Find where the given text appears and provide that cell's center as [X, Y] coordinate. 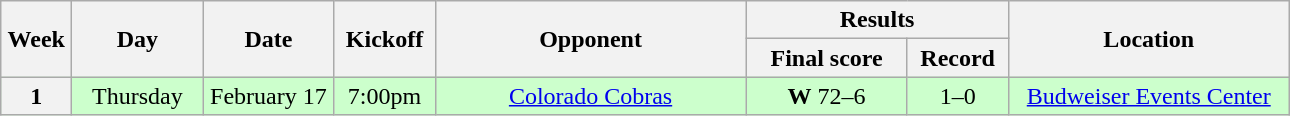
1 [36, 96]
Date [268, 39]
1–0 [958, 96]
Kickoff [384, 39]
7:00pm [384, 96]
Record [958, 58]
W 72–6 [826, 96]
Results [877, 20]
Budweiser Events Center [1148, 96]
Week [36, 39]
Location [1148, 39]
February 17 [268, 96]
Day [138, 39]
Colorado Cobras [590, 96]
Thursday [138, 96]
Opponent [590, 39]
Final score [826, 58]
